From the cell containing the given text, extract its center point as [x, y] coordinate. 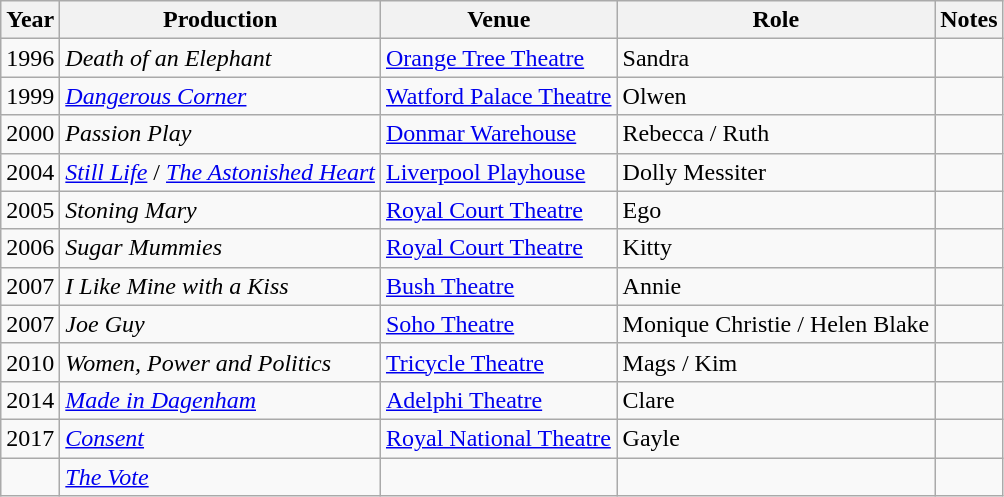
Ego [776, 210]
Sugar Mummies [220, 248]
Tricycle Theatre [498, 362]
Dangerous Corner [220, 96]
Still Life / The Astonished Heart [220, 172]
Orange Tree Theatre [498, 58]
Notes [969, 20]
Adelphi Theatre [498, 400]
Watford Palace Theatre [498, 96]
1996 [30, 58]
Dolly Messiter [776, 172]
Rebecca / Ruth [776, 134]
Royal National Theatre [498, 438]
2017 [30, 438]
Joe Guy [220, 324]
Consent [220, 438]
Donmar Warehouse [498, 134]
The Vote [220, 477]
Venue [498, 20]
2014 [30, 400]
Clare [776, 400]
2000 [30, 134]
Annie [776, 286]
Sandra [776, 58]
Bush Theatre [498, 286]
2006 [30, 248]
Kitty [776, 248]
Olwen [776, 96]
Made in Dagenham [220, 400]
Monique Christie / Helen Blake [776, 324]
Year [30, 20]
Soho Theatre [498, 324]
Liverpool Playhouse [498, 172]
I Like Mine with a Kiss [220, 286]
Stoning Mary [220, 210]
Gayle [776, 438]
2005 [30, 210]
Passion Play [220, 134]
2004 [30, 172]
Death of an Elephant [220, 58]
1999 [30, 96]
2010 [30, 362]
Production [220, 20]
Women, Power and Politics [220, 362]
Role [776, 20]
Mags / Kim [776, 362]
